Locate the cell with the specified text and output its (X, Y) center coordinate. 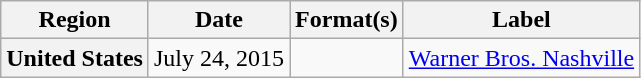
United States (75, 58)
Label (521, 20)
July 24, 2015 (218, 58)
Date (218, 20)
Format(s) (347, 20)
Warner Bros. Nashville (521, 58)
Region (75, 20)
